Return (X, Y) of the center of cell containing provided text 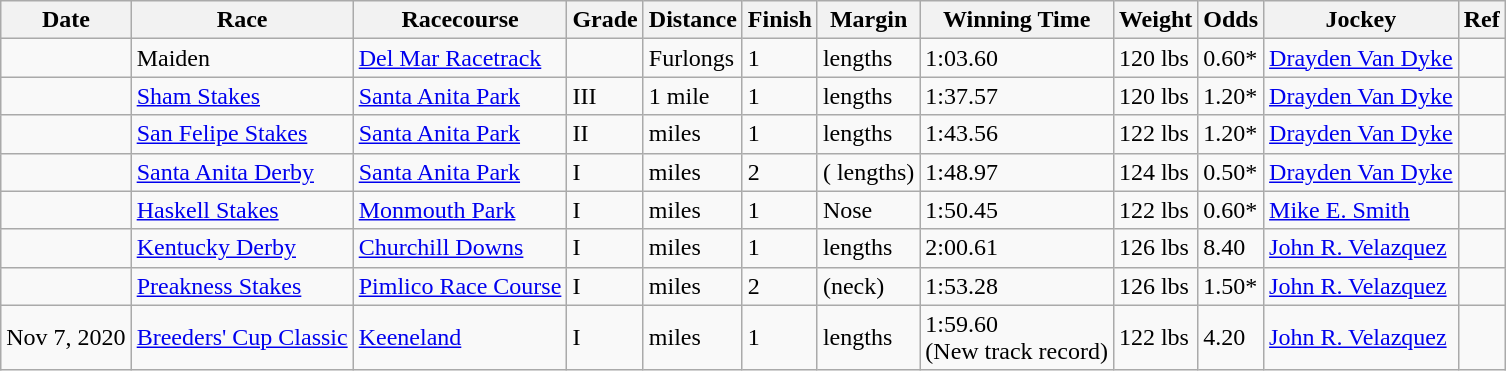
8.40 (1231, 248)
1:43.56 (1017, 134)
1 mile (692, 96)
Distance (692, 20)
(neck) (868, 286)
4.20 (1231, 338)
Haskell Stakes (242, 210)
Maiden (242, 58)
Weight (1155, 20)
Racecourse (460, 20)
San Felipe Stakes (242, 134)
Margin (868, 20)
Pimlico Race Course (460, 286)
Kentucky Derby (242, 248)
Breeders' Cup Classic (242, 338)
III (605, 96)
2:00.61 (1017, 248)
Date (66, 20)
Winning Time (1017, 20)
Preakness Stakes (242, 286)
Mike E. Smith (1362, 210)
1:03.60 (1017, 58)
124 lbs (1155, 172)
Ref (1482, 20)
Jockey (1362, 20)
II (605, 134)
0.50* (1231, 172)
Sham Stakes (242, 96)
1:59.60(New track record) (1017, 338)
Del Mar Racetrack (460, 58)
1:48.97 (1017, 172)
Furlongs (692, 58)
Santa Anita Derby (242, 172)
Keeneland (460, 338)
Nose (868, 210)
Odds (1231, 20)
1:53.28 (1017, 286)
Nov 7, 2020 (66, 338)
Churchill Downs (460, 248)
1:50.45 (1017, 210)
Race (242, 20)
1.50* (1231, 286)
Grade (605, 20)
Monmouth Park (460, 210)
1:37.57 (1017, 96)
Finish (780, 20)
( lengths) (868, 172)
